Return (X, Y) of the center of cell containing provided text 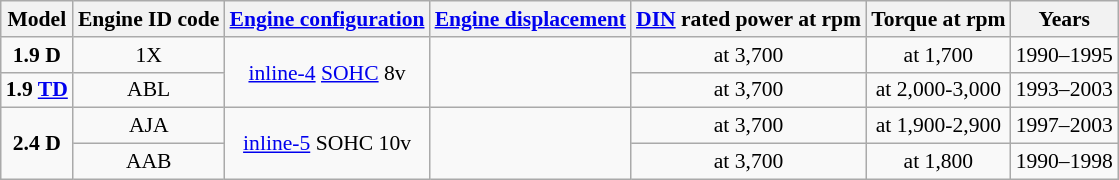
AAB (149, 162)
2.4 D (37, 144)
Engine ID code (149, 19)
at 1,800 (938, 162)
1990–1998 (1064, 162)
1.9 D (37, 55)
at 1,900-2,900 (938, 126)
Years (1064, 19)
1997–2003 (1064, 126)
Engine configuration (328, 19)
ABL (149, 90)
1993–2003 (1064, 90)
1X (149, 55)
Torque at rpm (938, 19)
inline-4 SOHC 8v (328, 72)
DIN rated power at rpm (748, 19)
Engine displacement (530, 19)
at 1,700 (938, 55)
1990–1995 (1064, 55)
at 2,000-3,000 (938, 90)
AJA (149, 126)
1.9 TD (37, 90)
inline-5 SOHC 10v (328, 144)
Model (37, 19)
